Output the (X, Y) coordinate of the center of the cell containing the given text.  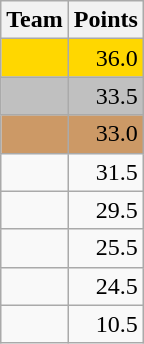
Points (106, 20)
36.0 (106, 58)
31.5 (106, 172)
25.5 (106, 248)
33.0 (106, 134)
29.5 (106, 210)
10.5 (106, 324)
Team (35, 20)
33.5 (106, 96)
24.5 (106, 286)
